Find where the given text appears and provide that cell's center as (x, y) coordinate. 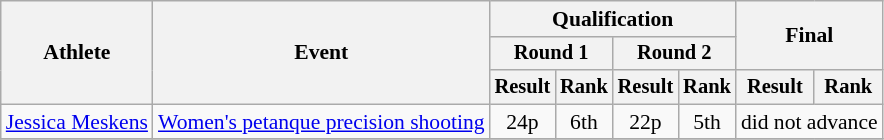
24p (523, 122)
Final (810, 36)
did not advance (810, 122)
Event (322, 52)
Qualification (613, 19)
Round 2 (674, 54)
Jessica Meskens (77, 122)
Women's petanque precision shooting (322, 122)
Athlete (77, 52)
5th (707, 122)
22p (646, 122)
6th (584, 122)
Round 1 (552, 54)
